Search for the cell housing the specified text and yield its (x, y) center coordinate. 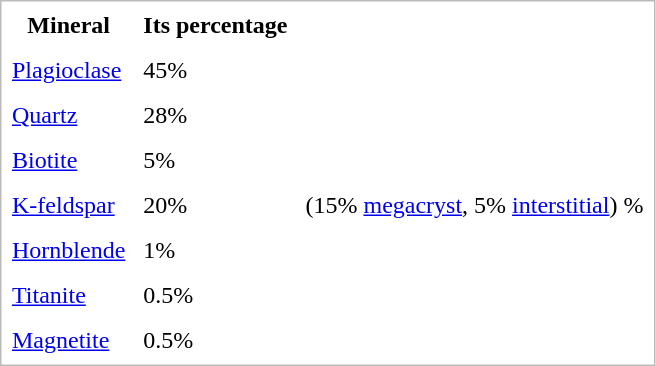
Magnetite (68, 341)
Quartz (68, 115)
45% (216, 71)
5% (216, 161)
K-feldspar (68, 205)
1% (216, 251)
20% (216, 205)
28% (216, 115)
Titanite (68, 295)
(15% megacryst, 5% interstitial) % (474, 205)
Its percentage (216, 25)
Hornblende (68, 251)
Biotite (68, 161)
Mineral (68, 25)
Plagioclase (68, 71)
